Provide the [x, y] coordinate of the cell's center where the given text is located.  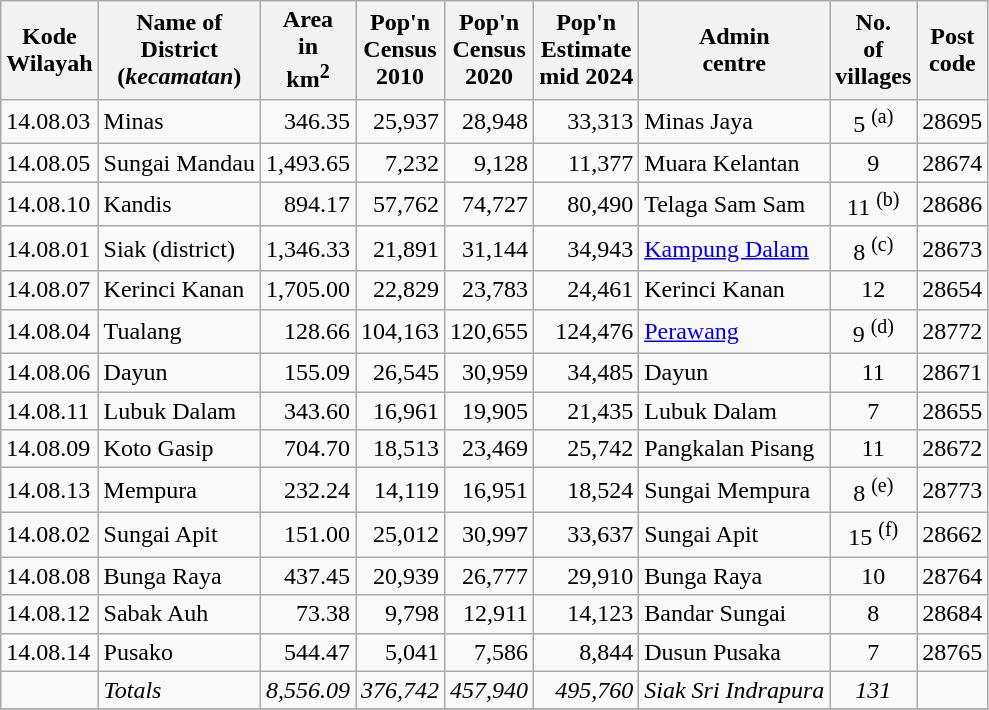
22,829 [400, 290]
28765 [952, 652]
21,891 [400, 248]
Kode Wilayah [50, 50]
14.08.04 [50, 332]
Siak (district) [179, 248]
29,910 [586, 576]
14.08.11 [50, 411]
14,123 [586, 614]
1,705.00 [308, 290]
11,377 [586, 163]
Koto Gasip [179, 449]
19,905 [490, 411]
232.24 [308, 490]
104,163 [400, 332]
Pangkalan Pisang [734, 449]
15 (f) [874, 534]
9 [874, 163]
28671 [952, 373]
5 (a) [874, 122]
Name ofDistrict(kecamatan) [179, 50]
Sungai Mempura [734, 490]
8,844 [586, 652]
151.00 [308, 534]
34,943 [586, 248]
544.47 [308, 652]
Pop'nEstimatemid 2024 [586, 50]
73.38 [308, 614]
7,232 [400, 163]
5,041 [400, 652]
894.17 [308, 204]
23,469 [490, 449]
25,742 [586, 449]
14.08.01 [50, 248]
34,485 [586, 373]
9 (d) [874, 332]
16,951 [490, 490]
23,783 [490, 290]
155.09 [308, 373]
28673 [952, 248]
14.08.03 [50, 122]
No.ofvillages [874, 50]
33,313 [586, 122]
74,727 [490, 204]
Tualang [179, 332]
28674 [952, 163]
28764 [952, 576]
18,524 [586, 490]
28,948 [490, 122]
14.08.14 [50, 652]
Mempura [179, 490]
28773 [952, 490]
14.08.06 [50, 373]
14,119 [400, 490]
457,940 [490, 690]
25,937 [400, 122]
Totals [179, 690]
Admin centre [734, 50]
Minas [179, 122]
8 (c) [874, 248]
Dusun Pusaka [734, 652]
33,637 [586, 534]
18,513 [400, 449]
16,961 [400, 411]
Sabak Auh [179, 614]
80,490 [586, 204]
14.08.05 [50, 163]
Pop'nCensus2020 [490, 50]
14.08.02 [50, 534]
124,476 [586, 332]
Bandar Sungai [734, 614]
Postcode [952, 50]
128.66 [308, 332]
14.08.07 [50, 290]
Kandis [179, 204]
9,128 [490, 163]
120,655 [490, 332]
704.70 [308, 449]
Perawang [734, 332]
437.45 [308, 576]
14.08.10 [50, 204]
Kampung Dalam [734, 248]
30,997 [490, 534]
14.08.13 [50, 490]
12,911 [490, 614]
12 [874, 290]
10 [874, 576]
14.08.12 [50, 614]
57,762 [400, 204]
28686 [952, 204]
28655 [952, 411]
11 (b) [874, 204]
28684 [952, 614]
Area inkm2 [308, 50]
1,493.65 [308, 163]
28672 [952, 449]
28695 [952, 122]
28662 [952, 534]
14.08.09 [50, 449]
Pusako [179, 652]
28772 [952, 332]
14.08.08 [50, 576]
8 (e) [874, 490]
31,144 [490, 248]
Muara Kelantan [734, 163]
Telaga Sam Sam [734, 204]
Pop'nCensus2010 [400, 50]
26,777 [490, 576]
8 [874, 614]
20,939 [400, 576]
8,556.09 [308, 690]
24,461 [586, 290]
495,760 [586, 690]
346.35 [308, 122]
Minas Jaya [734, 122]
131 [874, 690]
343.60 [308, 411]
Siak Sri Indrapura [734, 690]
21,435 [586, 411]
9,798 [400, 614]
30,959 [490, 373]
28654 [952, 290]
25,012 [400, 534]
Sungai Mandau [179, 163]
26,545 [400, 373]
376,742 [400, 690]
1,346.33 [308, 248]
7,586 [490, 652]
